Capture the cell that displays the provided text and extract its [x, y] central coordinate. 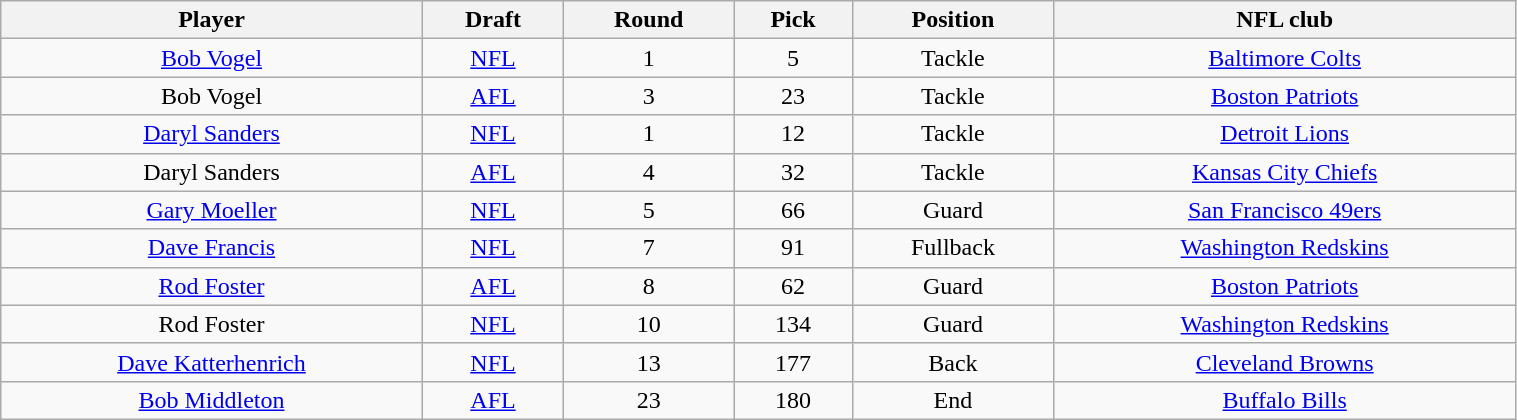
8 [649, 286]
180 [794, 400]
San Francisco 49ers [1284, 210]
7 [649, 248]
177 [794, 362]
Cleveland Browns [1284, 362]
Draft [493, 20]
Kansas City Chiefs [1284, 172]
Gary Moeller [212, 210]
Fullback [954, 248]
Buffalo Bills [1284, 400]
13 [649, 362]
Back [954, 362]
4 [649, 172]
Dave Katterhenrich [212, 362]
End [954, 400]
Position [954, 20]
10 [649, 324]
3 [649, 96]
Dave Francis [212, 248]
62 [794, 286]
66 [794, 210]
12 [794, 134]
Baltimore Colts [1284, 58]
134 [794, 324]
Bob Middleton [212, 400]
Player [212, 20]
91 [794, 248]
Pick [794, 20]
32 [794, 172]
Detroit Lions [1284, 134]
NFL club [1284, 20]
Round [649, 20]
